Detect which cell encompasses the target text, then output its (x, y) center coordinate. 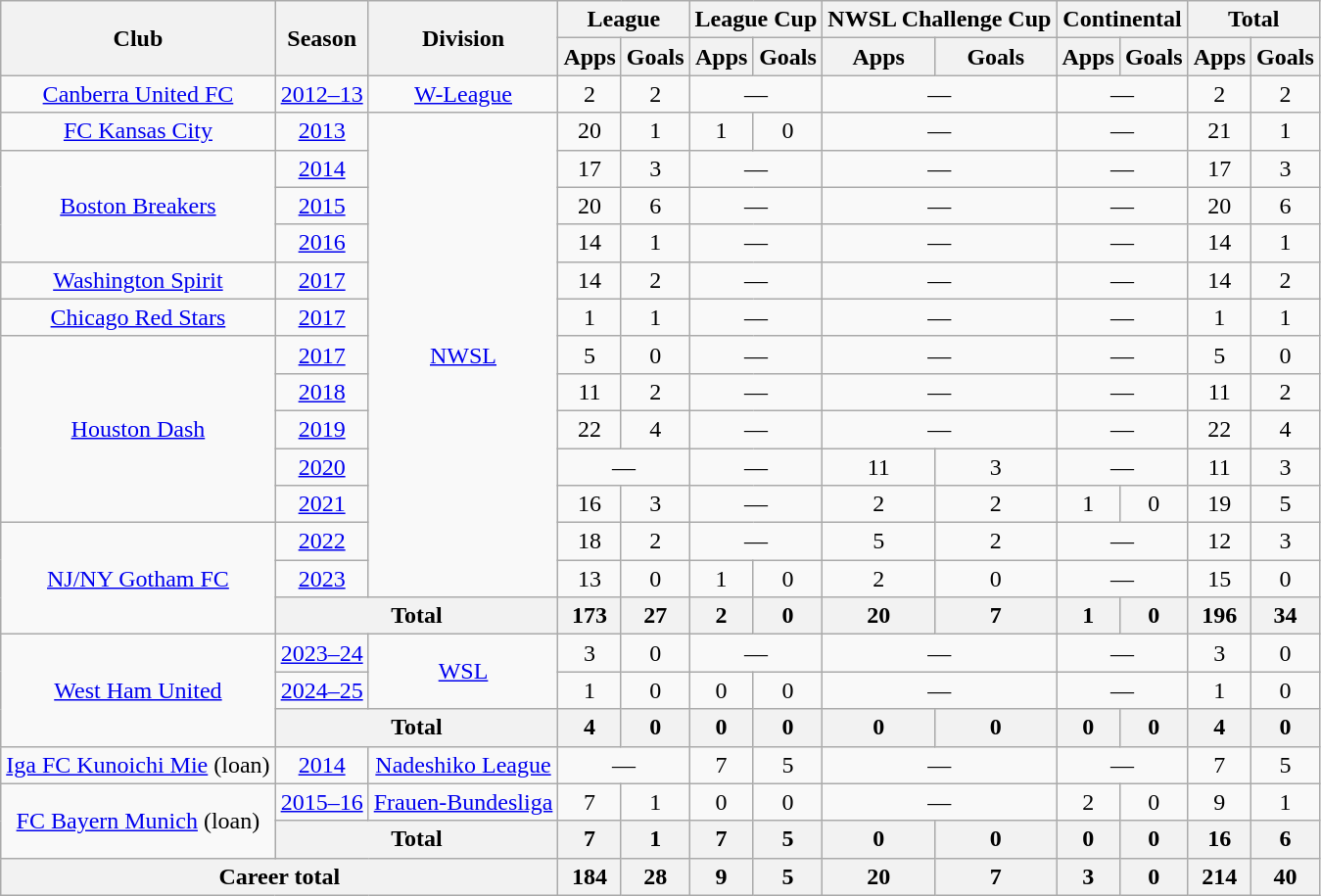
Boston Breakers (138, 206)
34 (1286, 616)
Frauen-Bundesliga (463, 802)
2013 (321, 131)
Club (138, 38)
Iga FC Kunoichi Mie (loan) (138, 765)
2015 (321, 206)
12 (1219, 542)
2019 (321, 429)
NWSL Challenge Cup (940, 20)
NJ/NY Gotham FC (138, 579)
Career total (280, 876)
NWSL (463, 354)
Division (463, 38)
21 (1219, 131)
40 (1286, 876)
2016 (321, 243)
196 (1219, 616)
2023 (321, 579)
2015–16 (321, 802)
Continental (1122, 20)
173 (590, 616)
League Cup (756, 20)
Season (321, 38)
27 (655, 616)
Houston Dash (138, 429)
League (624, 20)
2021 (321, 504)
WSL (463, 672)
Chicago Red Stars (138, 317)
18 (590, 542)
2018 (321, 392)
2024–25 (321, 690)
214 (1219, 876)
Nadeshiko League (463, 765)
13 (590, 579)
184 (590, 876)
W-League (463, 94)
Washington Spirit (138, 280)
2020 (321, 467)
2012–13 (321, 94)
FC Bayern Munich (loan) (138, 821)
15 (1219, 579)
FC Kansas City (138, 131)
2022 (321, 542)
Canberra United FC (138, 94)
19 (1219, 504)
West Ham United (138, 690)
28 (655, 876)
2023–24 (321, 653)
